Scan for the cell matching the given text and deliver its [X, Y] coordinate at center. 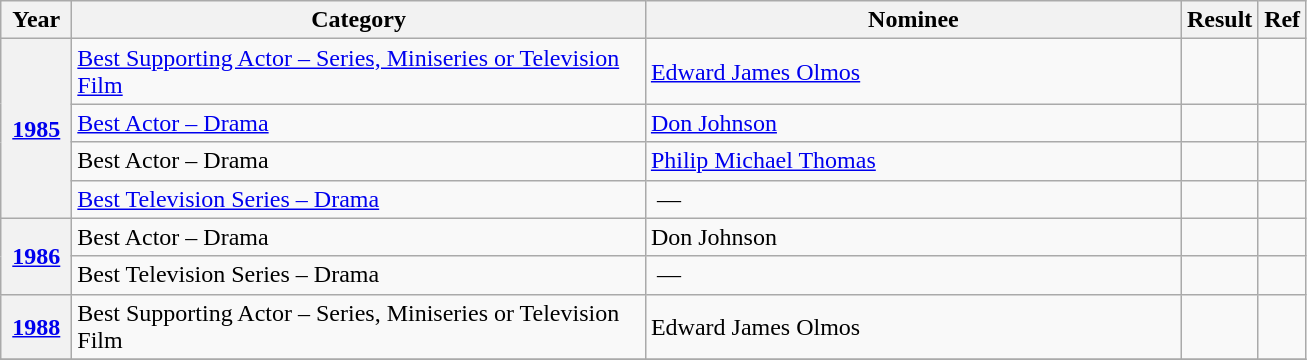
1985 [36, 128]
Nominee [913, 20]
Ref [1282, 20]
1988 [36, 326]
Category [359, 20]
Philip Michael Thomas [913, 161]
Result [1219, 20]
1986 [36, 256]
Year [36, 20]
